Return the [x, y] coordinate for the center point of the cell that contains the specified text.  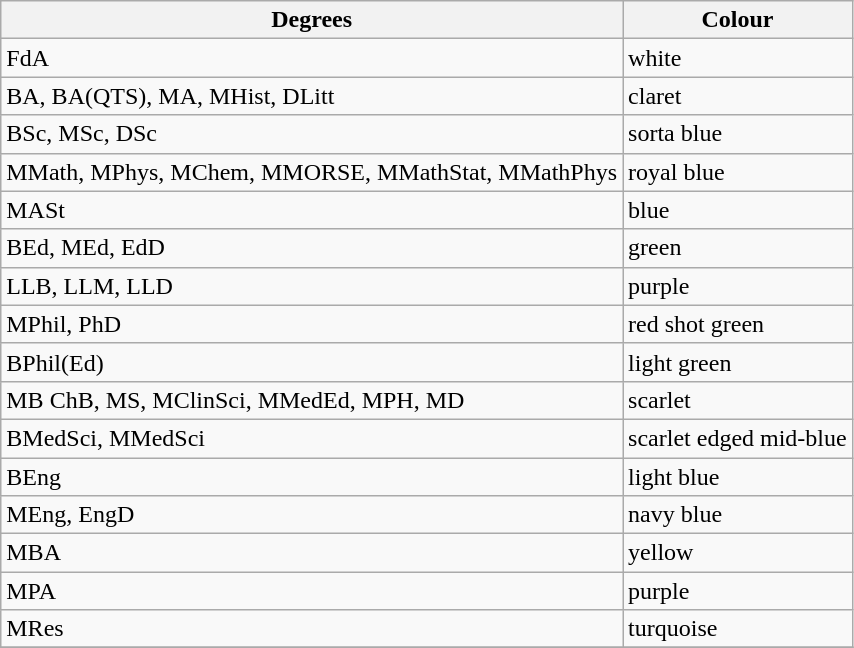
BPhil(Ed) [312, 362]
navy blue [738, 515]
white [738, 58]
Degrees [312, 20]
LLB, LLM, LLD [312, 286]
MPhil, PhD [312, 324]
green [738, 248]
BMedSci, MMedSci [312, 438]
Colour [738, 20]
BA, BA(QTS), MA, MHist, DLitt [312, 96]
MRes [312, 629]
light green [738, 362]
sorta blue [738, 134]
BEd, MEd, EdD [312, 248]
scarlet edged mid-blue [738, 438]
MPA [312, 591]
blue [738, 210]
claret [738, 96]
light blue [738, 477]
turquoise [738, 629]
MEng, EngD [312, 515]
MBA [312, 553]
FdA [312, 58]
BSc, MSc, DSc [312, 134]
BEng [312, 477]
yellow [738, 553]
red shot green [738, 324]
MMath, MPhys, MChem, MMORSE, MMathStat, MMathPhys [312, 172]
MASt [312, 210]
royal blue [738, 172]
MB ChB, MS, MClinSci, MMedEd, MPH, MD [312, 400]
scarlet [738, 400]
